Scan for the cell matching the given text and deliver its [x, y] coordinate at center. 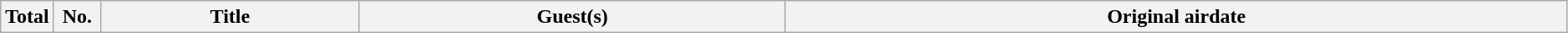
Original airdate [1176, 17]
Guest(s) [572, 17]
Total [28, 17]
Title [230, 17]
No. [77, 17]
